Output the (x, y) coordinate of the center of the cell containing the given text.  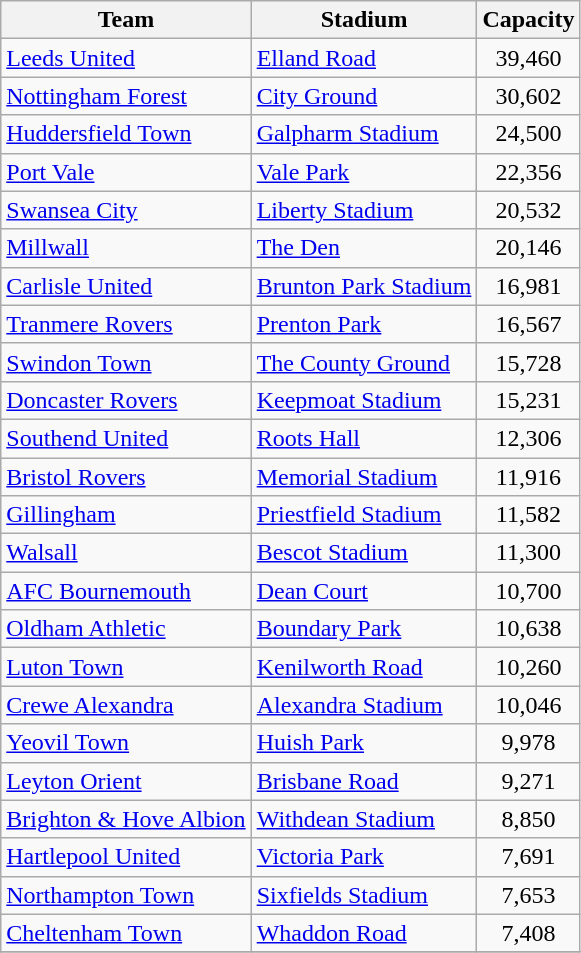
Liberty Stadium (364, 210)
Keepmoat Stadium (364, 400)
Boundary Park (364, 629)
16,567 (528, 324)
Swansea City (126, 210)
Walsall (126, 553)
15,231 (528, 400)
Brunton Park Stadium (364, 286)
Oldham Athletic (126, 629)
Tranmere Rovers (126, 324)
Alexandra Stadium (364, 705)
Brisbane Road (364, 781)
Crewe Alexandra (126, 705)
Priestfield Stadium (364, 515)
10,046 (528, 705)
Carlisle United (126, 286)
Cheltenham Town (126, 933)
30,602 (528, 96)
9,271 (528, 781)
Huish Park (364, 743)
Doncaster Rovers (126, 400)
Elland Road (364, 58)
11,916 (528, 477)
Memorial Stadium (364, 477)
Capacity (528, 20)
20,146 (528, 248)
22,356 (528, 172)
Bristol Rovers (126, 477)
39,460 (528, 58)
The Den (364, 248)
Bescot Stadium (364, 553)
Port Vale (126, 172)
Millwall (126, 248)
Stadium (364, 20)
Whaddon Road (364, 933)
Yeovil Town (126, 743)
Swindon Town (126, 362)
Team (126, 20)
City Ground (364, 96)
The County Ground (364, 362)
20,532 (528, 210)
AFC Bournemouth (126, 591)
7,408 (528, 933)
Galpharm Stadium (364, 134)
Hartlepool United (126, 857)
16,981 (528, 286)
8,850 (528, 819)
Dean Court (364, 591)
Vale Park (364, 172)
Prenton Park (364, 324)
Huddersfield Town (126, 134)
Sixfields Stadium (364, 895)
12,306 (528, 438)
Leeds United (126, 58)
Southend United (126, 438)
Leyton Orient (126, 781)
Northampton Town (126, 895)
Roots Hall (364, 438)
15,728 (528, 362)
10,260 (528, 667)
Brighton & Hove Albion (126, 819)
Kenilworth Road (364, 667)
Nottingham Forest (126, 96)
10,700 (528, 591)
10,638 (528, 629)
9,978 (528, 743)
7,691 (528, 857)
Victoria Park (364, 857)
Withdean Stadium (364, 819)
24,500 (528, 134)
11,582 (528, 515)
11,300 (528, 553)
Luton Town (126, 667)
7,653 (528, 895)
Gillingham (126, 515)
